Output the (X, Y) coordinate of the center of the cell containing the given text.  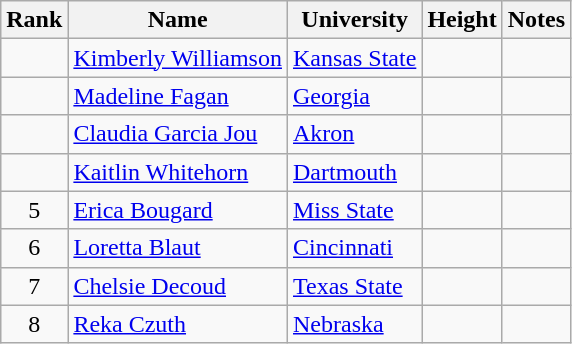
Texas State (354, 286)
Dartmouth (354, 172)
Nebraska (354, 324)
Georgia (354, 96)
Notes (536, 20)
Cincinnati (354, 248)
8 (34, 324)
Name (178, 20)
5 (34, 210)
Height (462, 20)
Loretta Blaut (178, 248)
Reka Czuth (178, 324)
Rank (34, 20)
6 (34, 248)
Akron (354, 134)
Kaitlin Whitehorn (178, 172)
Chelsie Decoud (178, 286)
Kimberly Williamson (178, 58)
Madeline Fagan (178, 96)
University (354, 20)
Claudia Garcia Jou (178, 134)
Erica Bougard (178, 210)
7 (34, 286)
Kansas State (354, 58)
Miss State (354, 210)
